Determine the [x, y] coordinate at the center of the cell enclosing the given text.  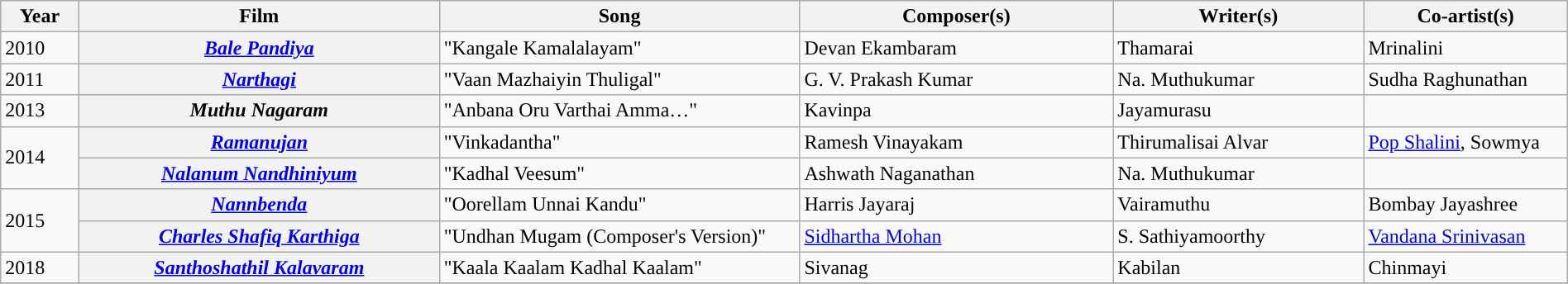
Harris Jayaraj [956, 205]
Film [259, 17]
Writer(s) [1239, 17]
Co-artist(s) [1465, 17]
Muthu Nagaram [259, 111]
Mrinalini [1465, 48]
Song [619, 17]
Thamarai [1239, 48]
2018 [40, 267]
Thirumalisai Alvar [1239, 142]
"Anbana Oru Varthai Amma…" [619, 111]
Nalanum Nandhiniyum [259, 173]
Santhoshathil Kalavaram [259, 267]
2010 [40, 48]
Ramesh Vinayakam [956, 142]
Composer(s) [956, 17]
"Kangale Kamalalayam" [619, 48]
"Kaala Kaalam Kadhal Kaalam" [619, 267]
Vandana Srinivasan [1465, 236]
Kavinpa [956, 111]
Kabilan [1239, 267]
Nannbenda [259, 205]
2015 [40, 220]
G. V. Prakash Kumar [956, 79]
Jayamurasu [1239, 111]
Pop Shalini, Sowmya [1465, 142]
Sudha Raghunathan [1465, 79]
Ramanujan [259, 142]
Sivanag [956, 267]
2014 [40, 158]
"Vinkadantha" [619, 142]
Charles Shafiq Karthiga [259, 236]
"Kadhal Veesum" [619, 173]
Narthagi [259, 79]
Vairamuthu [1239, 205]
Bale Pandiya [259, 48]
Sidhartha Mohan [956, 236]
"Oorellam Unnai Kandu" [619, 205]
Ashwath Naganathan [956, 173]
Devan Ekambaram [956, 48]
2011 [40, 79]
Chinmayi [1465, 267]
S. Sathiyamoorthy [1239, 236]
Year [40, 17]
"Vaan Mazhaiyin Thuligal" [619, 79]
"Undhan Mugam (Composer's Version)" [619, 236]
2013 [40, 111]
Bombay Jayashree [1465, 205]
